Search for the cell housing the specified text and yield its (x, y) center coordinate. 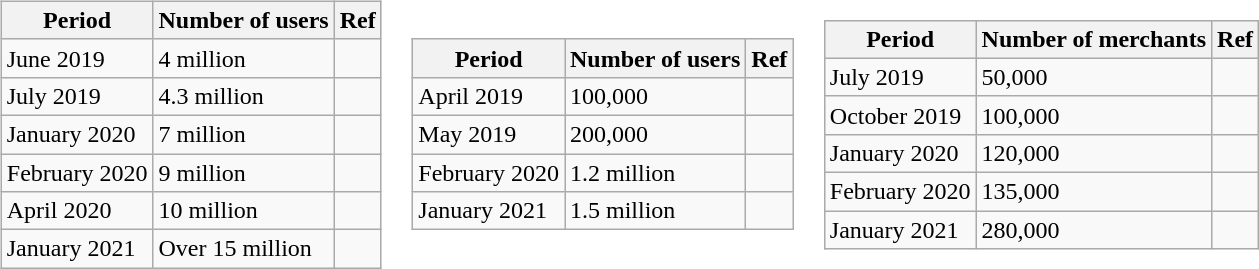
120,000 (1094, 153)
50,000 (1094, 77)
7 million (244, 134)
280,000 (1094, 230)
Over 15 million (244, 249)
10 million (244, 211)
135,000 (1094, 192)
June 2019 (77, 58)
1.5 million (654, 211)
200,000 (654, 134)
October 2019 (900, 115)
April 2020 (77, 211)
4 million (244, 58)
April 2019 (489, 96)
9 million (244, 173)
Number of merchants (1094, 39)
1.2 million (654, 173)
4.3 million (244, 96)
May 2019 (489, 134)
